Find where the given text appears and provide that cell's center as [x, y] coordinate. 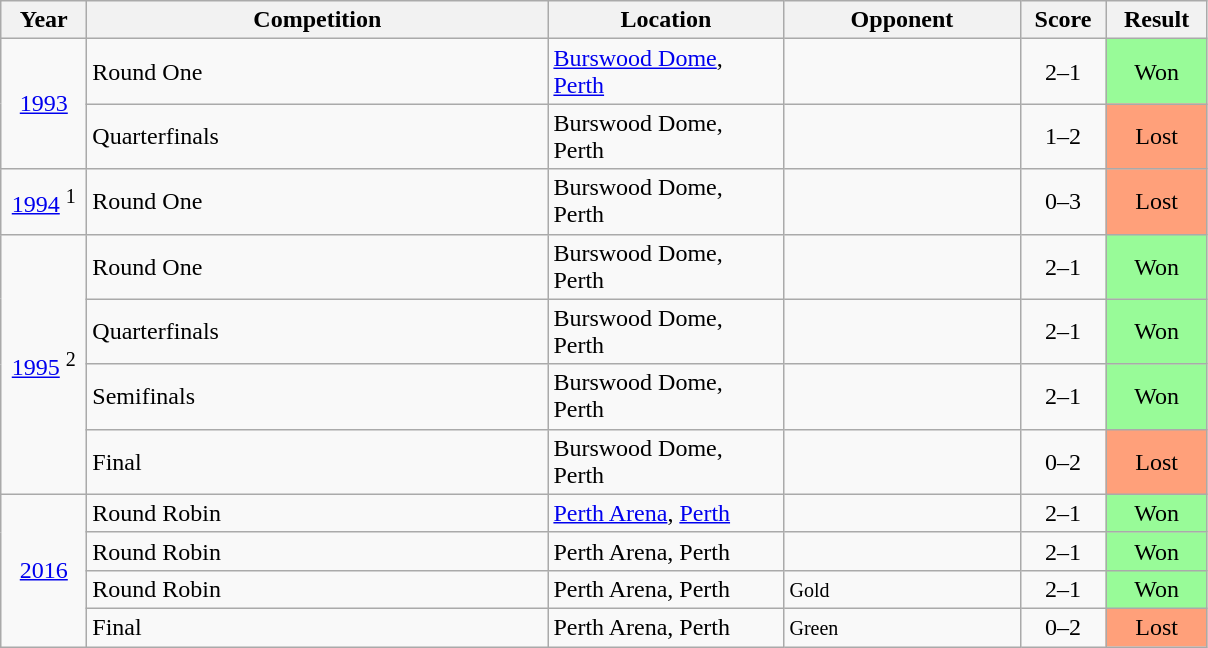
Year [44, 20]
Competition [318, 20]
0–3 [1063, 202]
1995 2 [44, 364]
2016 [44, 570]
1994 1 [44, 202]
1993 [44, 104]
Result [1156, 20]
1–2 [1063, 136]
Gold [902, 589]
Location [666, 20]
Opponent [902, 20]
Score [1063, 20]
Semifinals [318, 396]
Green [902, 627]
